Return the (x, y) coordinate for the center point of the cell that contains the specified text.  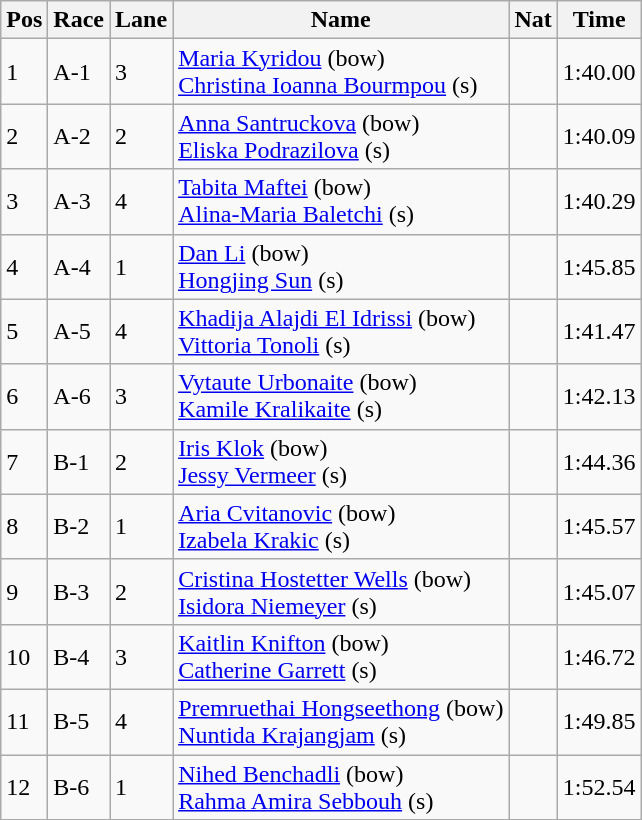
A-4 (79, 266)
Dan Li (bow) Hongjing Sun (s) (341, 266)
Nihed Benchadli (bow) Rahma Amira Sebbouh (s) (341, 786)
7 (24, 462)
B-3 (79, 592)
12 (24, 786)
1:45.07 (599, 592)
1:40.29 (599, 202)
Tabita Maftei (bow) Alina-Maria Baletchi (s) (341, 202)
Time (599, 20)
6 (24, 396)
1:42.13 (599, 396)
1:40.00 (599, 72)
Anna Santruckova (bow) Eliska Podrazilova (s) (341, 136)
Aria Cvitanovic (bow) Izabela Krakic (s) (341, 526)
Premruethai Hongseethong (bow) Nuntida Krajangjam (s) (341, 722)
1:45.85 (599, 266)
10 (24, 656)
Iris Klok (bow) Jessy Vermeer (s) (341, 462)
1:49.85 (599, 722)
Race (79, 20)
A-1 (79, 72)
1:44.36 (599, 462)
A-6 (79, 396)
B-4 (79, 656)
11 (24, 722)
Name (341, 20)
A-2 (79, 136)
A-3 (79, 202)
B-6 (79, 786)
1:40.09 (599, 136)
Pos (24, 20)
9 (24, 592)
1:45.57 (599, 526)
B-1 (79, 462)
Kaitlin Knifton (bow) Catherine Garrett (s) (341, 656)
Lane (142, 20)
Vytaute Urbonaite (bow) Kamile Kralikaite (s) (341, 396)
1:41.47 (599, 332)
B-5 (79, 722)
1:46.72 (599, 656)
Cristina Hostetter Wells (bow) Isidora Niemeyer (s) (341, 592)
8 (24, 526)
Maria Kyridou (bow) Christina Ioanna Bourmpou (s) (341, 72)
Nat (533, 20)
A-5 (79, 332)
Khadija Alajdi El Idrissi (bow) Vittoria Tonoli (s) (341, 332)
B-2 (79, 526)
5 (24, 332)
1:52.54 (599, 786)
